Find where the given text appears and provide that cell's center as (X, Y) coordinate. 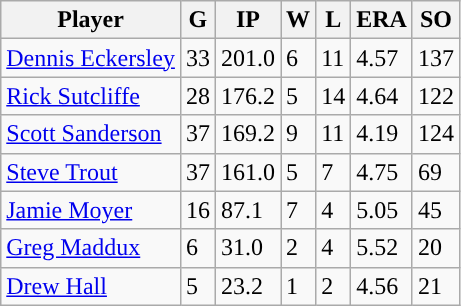
4.75 (382, 172)
Dennis Eckersley (91, 58)
1 (298, 286)
4.57 (382, 58)
87.1 (248, 210)
69 (436, 172)
16 (198, 210)
5.52 (382, 248)
Steve Trout (91, 172)
169.2 (248, 134)
4.64 (382, 96)
20 (436, 248)
23.2 (248, 286)
Rick Sutcliffe (91, 96)
176.2 (248, 96)
ERA (382, 20)
124 (436, 134)
Drew Hall (91, 286)
L (334, 20)
Greg Maddux (91, 248)
137 (436, 58)
45 (436, 210)
Jamie Moyer (91, 210)
Scott Sanderson (91, 134)
14 (334, 96)
161.0 (248, 172)
28 (198, 96)
21 (436, 286)
122 (436, 96)
5.05 (382, 210)
4.19 (382, 134)
9 (298, 134)
31.0 (248, 248)
IP (248, 20)
Player (91, 20)
SO (436, 20)
201.0 (248, 58)
G (198, 20)
33 (198, 58)
W (298, 20)
4.56 (382, 286)
